Identify which cell holds the provided text, then report its [X, Y] central coordinate. 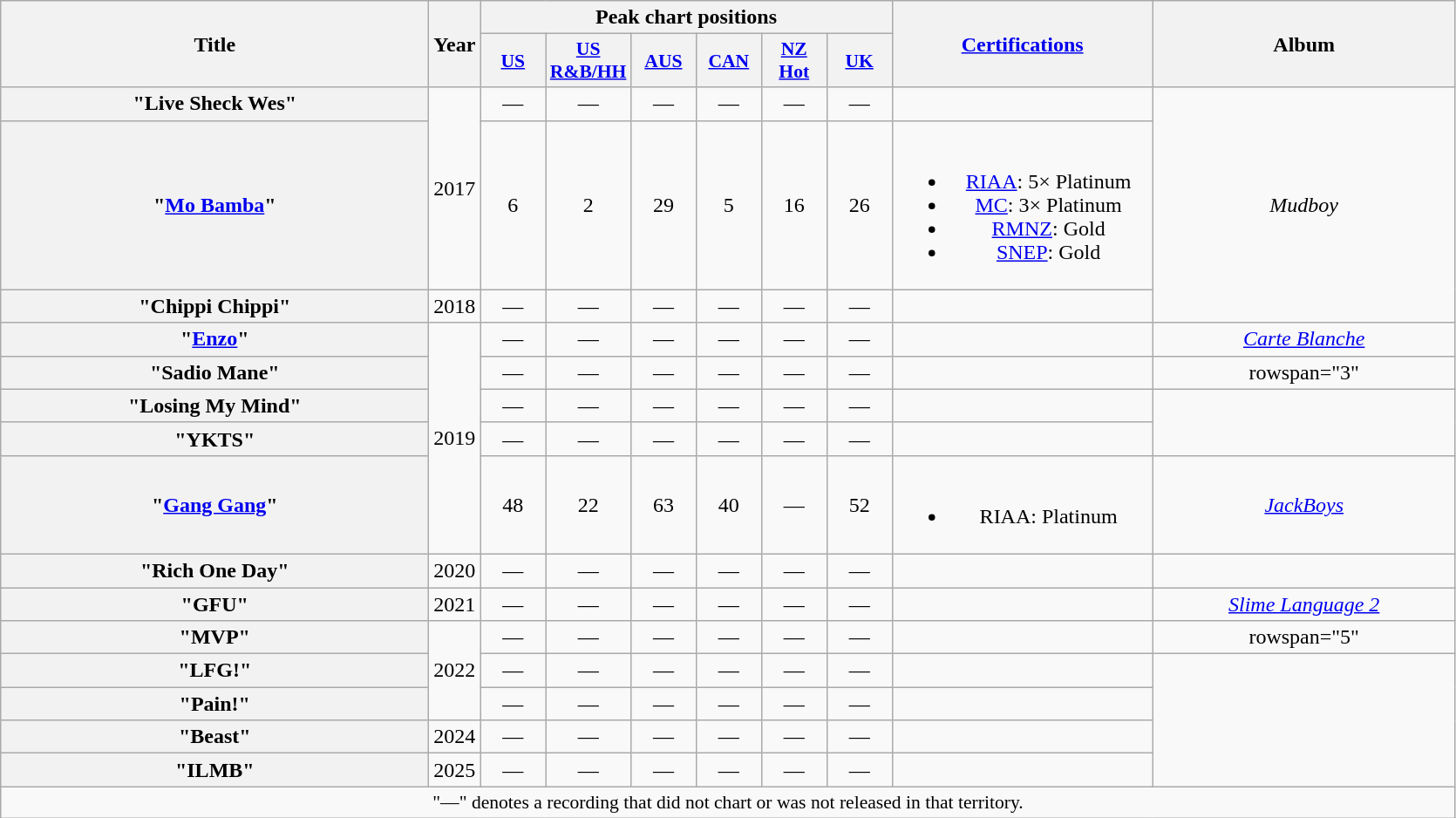
Year [455, 44]
NZHot [793, 61]
RIAA: 5× PlatinumMC: 3× PlatinumRMNZ: GoldSNEP: Gold [1022, 205]
2022 [455, 671]
Peak chart positions [686, 17]
2 [589, 205]
"LFG!" [214, 671]
"Enzo" [214, 339]
2024 [455, 737]
Slime Language 2 [1304, 604]
"Rich One Day" [214, 570]
rowspan="3" [1304, 372]
26 [860, 205]
5 [729, 205]
63 [663, 504]
"Live Sheck Wes" [214, 104]
RIAA: Platinum [1022, 504]
Album [1304, 44]
52 [860, 504]
"GFU" [214, 604]
USR&B/HH [589, 61]
6 [513, 205]
40 [729, 504]
22 [589, 504]
"Sadio Mane" [214, 372]
Mudboy [1304, 205]
US [513, 61]
"Mo Bamba" [214, 205]
"ILMB" [214, 770]
"Beast" [214, 737]
2025 [455, 770]
"MVP" [214, 637]
rowspan="5" [1304, 637]
CAN [729, 61]
UK [860, 61]
JackBoys [1304, 504]
2021 [455, 604]
"Pain!" [214, 704]
Carte Blanche [1304, 339]
2019 [455, 438]
"—" denotes a recording that did not chart or was not released in that territory. [728, 802]
"YKTS" [214, 439]
"Gang Gang" [214, 504]
2018 [455, 306]
48 [513, 504]
Title [214, 44]
"Chippi Chippi" [214, 306]
2017 [455, 188]
29 [663, 205]
"Losing My Mind" [214, 406]
AUS [663, 61]
Certifications [1022, 44]
2020 [455, 570]
16 [793, 205]
